Pinpoint the cell where the given text exists, returning its (X, Y) midpoint coordinate. 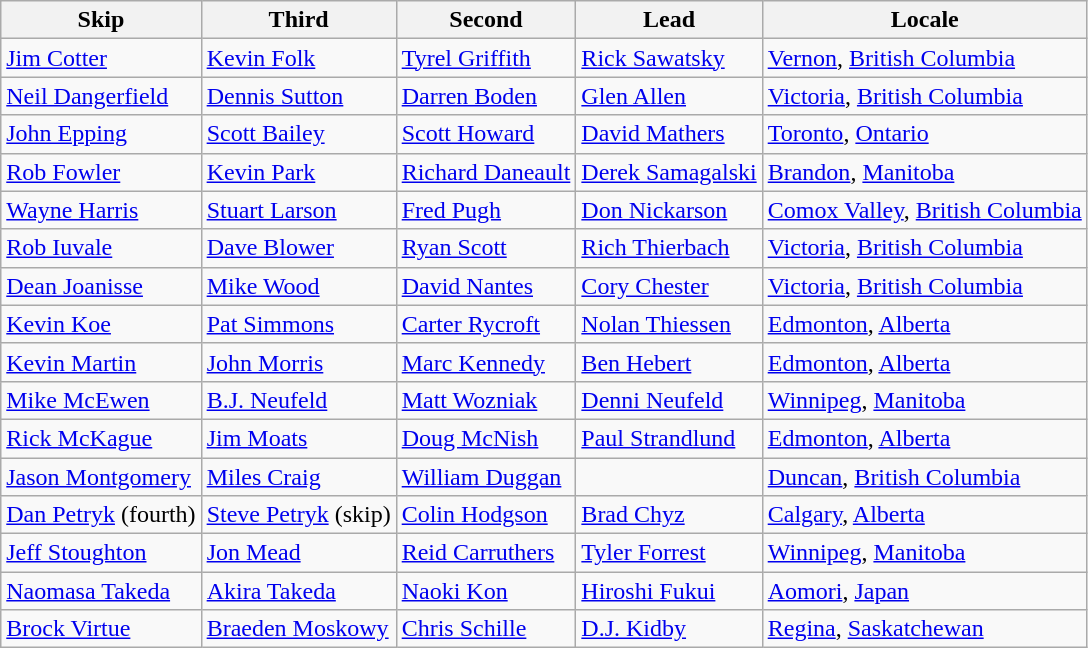
Jim Cotter (101, 58)
Darren Boden (486, 96)
Tyler Forrest (669, 553)
Tyrel Griffith (486, 58)
Naoki Kon (486, 591)
Ben Hebert (669, 362)
Locale (924, 20)
Chris Schille (486, 629)
Kevin Martin (101, 362)
Derek Samagalski (669, 172)
Mike Wood (298, 286)
Don Nickarson (669, 210)
Dennis Sutton (298, 96)
Dan Petryk (fourth) (101, 515)
William Duggan (486, 477)
Kevin Park (298, 172)
Comox Valley, British Columbia (924, 210)
Kevin Folk (298, 58)
David Nantes (486, 286)
Dave Blower (298, 248)
Brad Chyz (669, 515)
Brock Virtue (101, 629)
Richard Daneault (486, 172)
Jeff Stoughton (101, 553)
Toronto, Ontario (924, 134)
Carter Rycroft (486, 324)
Ryan Scott (486, 248)
B.J. Neufeld (298, 400)
Matt Wozniak (486, 400)
Rich Thierbach (669, 248)
Vernon, British Columbia (924, 58)
Aomori, Japan (924, 591)
Duncan, British Columbia (924, 477)
Cory Chester (669, 286)
Reid Carruthers (486, 553)
Miles Craig (298, 477)
Skip (101, 20)
John Morris (298, 362)
Marc Kennedy (486, 362)
Regina, Saskatchewan (924, 629)
Paul Strandlund (669, 438)
Kevin Koe (101, 324)
Akira Takeda (298, 591)
Nolan Thiessen (669, 324)
Lead (669, 20)
Doug McNish (486, 438)
Stuart Larson (298, 210)
John Epping (101, 134)
Scott Bailey (298, 134)
Neil Dangerfield (101, 96)
Wayne Harris (101, 210)
Rob Fowler (101, 172)
Third (298, 20)
Braeden Moskowy (298, 629)
Jason Montgomery (101, 477)
Jim Moats (298, 438)
Colin Hodgson (486, 515)
Dean Joanisse (101, 286)
Fred Pugh (486, 210)
Denni Neufeld (669, 400)
Naomasa Takeda (101, 591)
Brandon, Manitoba (924, 172)
Rick McKague (101, 438)
David Mathers (669, 134)
Mike McEwen (101, 400)
Steve Petryk (skip) (298, 515)
Calgary, Alberta (924, 515)
Rob Iuvale (101, 248)
Rick Sawatsky (669, 58)
Hiroshi Fukui (669, 591)
Scott Howard (486, 134)
Second (486, 20)
Glen Allen (669, 96)
Pat Simmons (298, 324)
Jon Mead (298, 553)
D.J. Kidby (669, 629)
